Detect which cell encompasses the target text, then output its (X, Y) center coordinate. 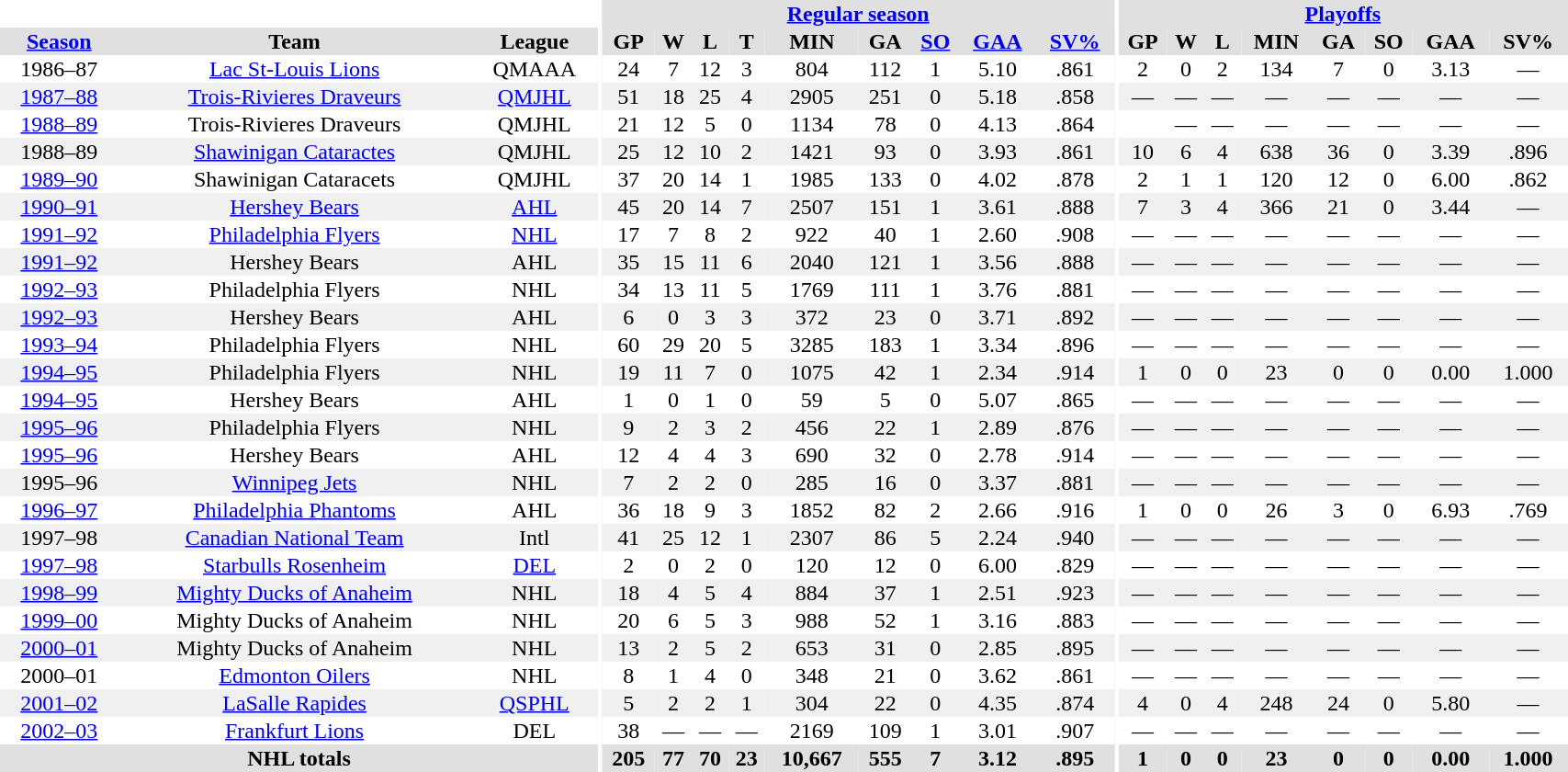
40 (886, 234)
3.34 (998, 345)
251 (886, 96)
1421 (812, 152)
NHL totals (299, 758)
1769 (812, 289)
Starbulls Rosenheim (295, 565)
366 (1277, 207)
.874 (1075, 703)
804 (812, 69)
.862 (1529, 179)
35 (628, 262)
QMAAA (535, 69)
1989–90 (59, 179)
52 (886, 620)
.923 (1075, 593)
LaSalle Rapides (295, 703)
.916 (1075, 510)
2307 (812, 538)
.876 (1075, 427)
304 (812, 703)
1998–99 (59, 593)
112 (886, 69)
3.62 (998, 675)
34 (628, 289)
3.12 (998, 758)
884 (812, 593)
41 (628, 538)
93 (886, 152)
.907 (1075, 731)
6.93 (1451, 510)
3.37 (998, 482)
638 (1277, 152)
2.60 (998, 234)
.829 (1075, 565)
3.61 (998, 207)
82 (886, 510)
59 (812, 400)
Intl (535, 538)
2.78 (998, 455)
3.44 (1451, 207)
4.02 (998, 179)
.864 (1075, 124)
4.13 (998, 124)
1985 (812, 179)
653 (812, 648)
2.89 (998, 427)
16 (886, 482)
.769 (1529, 510)
3.01 (998, 731)
555 (886, 758)
19 (628, 372)
1134 (812, 124)
1987–88 (59, 96)
Frankfurt Lions (295, 731)
.940 (1075, 538)
2507 (812, 207)
29 (673, 345)
.858 (1075, 96)
5.07 (998, 400)
348 (812, 675)
2.24 (998, 538)
3.56 (998, 262)
248 (1277, 703)
31 (886, 648)
.908 (1075, 234)
4.35 (998, 703)
26 (1277, 510)
690 (812, 455)
10,667 (812, 758)
3.71 (998, 317)
.878 (1075, 179)
Regular season (858, 14)
109 (886, 731)
2.34 (998, 372)
183 (886, 345)
121 (886, 262)
1999–00 (59, 620)
Winnipeg Jets (295, 482)
5.10 (998, 69)
2905 (812, 96)
1986–87 (59, 69)
Season (59, 41)
1993–94 (59, 345)
3.16 (998, 620)
Lac St-Louis Lions (295, 69)
.892 (1075, 317)
38 (628, 731)
3.13 (1451, 69)
Playoffs (1343, 14)
Edmonton Oilers (295, 675)
3.39 (1451, 152)
15 (673, 262)
2040 (812, 262)
86 (886, 538)
2.66 (998, 510)
205 (628, 758)
70 (710, 758)
285 (812, 482)
111 (886, 289)
78 (886, 124)
134 (1277, 69)
77 (673, 758)
3.93 (998, 152)
3.76 (998, 289)
.883 (1075, 620)
1075 (812, 372)
QSPHL (535, 703)
Philadelphia Phantoms (295, 510)
1990–91 (59, 207)
45 (628, 207)
Team (295, 41)
5.18 (998, 96)
Canadian National Team (295, 538)
60 (628, 345)
2001–02 (59, 703)
922 (812, 234)
1852 (812, 510)
17 (628, 234)
2.85 (998, 648)
133 (886, 179)
988 (812, 620)
51 (628, 96)
32 (886, 455)
1996–97 (59, 510)
5.80 (1451, 703)
2169 (812, 731)
151 (886, 207)
3285 (812, 345)
Shawinigan Cataracets (295, 179)
League (535, 41)
456 (812, 427)
372 (812, 317)
2.51 (998, 593)
Shawinigan Cataractes (295, 152)
2002–03 (59, 731)
42 (886, 372)
T (747, 41)
.865 (1075, 400)
